Find where the given text appears and provide that cell's center as [x, y] coordinate. 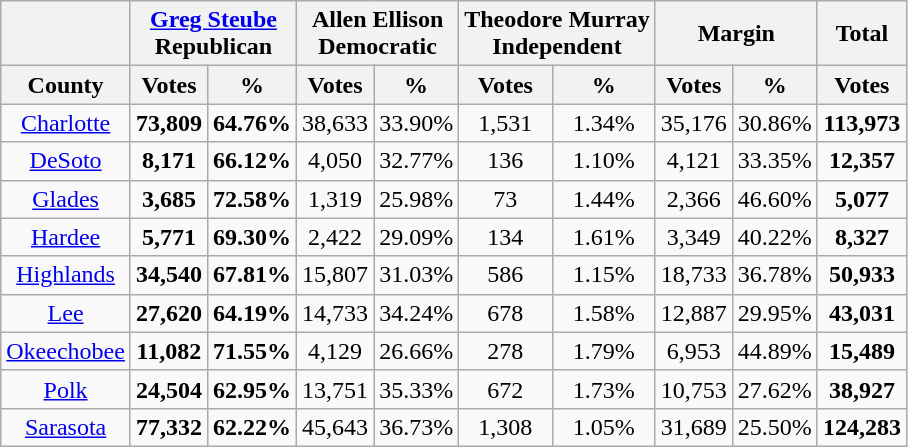
Greg SteubeRepublican [213, 34]
73,809 [168, 123]
18,733 [694, 275]
27,620 [168, 313]
14,733 [336, 313]
32.77% [416, 161]
5,771 [168, 237]
36.78% [774, 275]
38,927 [862, 389]
1.05% [604, 427]
1.79% [604, 351]
6,953 [694, 351]
77,332 [168, 427]
Charlotte [66, 123]
8,327 [862, 237]
Theodore MurrayIndependent [558, 34]
10,753 [694, 389]
5,077 [862, 199]
124,283 [862, 427]
66.12% [252, 161]
1,531 [506, 123]
31.03% [416, 275]
34.24% [416, 313]
Lee [66, 313]
1.73% [604, 389]
Total [862, 34]
Sarasota [66, 427]
26.66% [416, 351]
4,121 [694, 161]
44.89% [774, 351]
8,171 [168, 161]
25.98% [416, 199]
Margin [736, 34]
15,807 [336, 275]
672 [506, 389]
35,176 [694, 123]
County [66, 85]
1.34% [604, 123]
3,349 [694, 237]
Polk [66, 389]
3,685 [168, 199]
13,751 [336, 389]
38,633 [336, 123]
Okeechobee [66, 351]
45,643 [336, 427]
29.95% [774, 313]
113,973 [862, 123]
31,689 [694, 427]
278 [506, 351]
30.86% [774, 123]
72.58% [252, 199]
33.90% [416, 123]
29.09% [416, 237]
25.50% [774, 427]
11,082 [168, 351]
2,366 [694, 199]
35.33% [416, 389]
69.30% [252, 237]
12,887 [694, 313]
1,308 [506, 427]
1,319 [336, 199]
2,422 [336, 237]
Hardee [66, 237]
Glades [66, 199]
27.62% [774, 389]
46.60% [774, 199]
40.22% [774, 237]
586 [506, 275]
64.19% [252, 313]
1.58% [604, 313]
62.95% [252, 389]
67.81% [252, 275]
43,031 [862, 313]
73 [506, 199]
1.61% [604, 237]
50,933 [862, 275]
24,504 [168, 389]
4,050 [336, 161]
15,489 [862, 351]
Highlands [66, 275]
62.22% [252, 427]
136 [506, 161]
12,357 [862, 161]
34,540 [168, 275]
678 [506, 313]
134 [506, 237]
64.76% [252, 123]
36.73% [416, 427]
1.15% [604, 275]
DeSoto [66, 161]
71.55% [252, 351]
1.10% [604, 161]
33.35% [774, 161]
4,129 [336, 351]
1.44% [604, 199]
Allen EllisonDemocratic [378, 34]
